Provide the [x, y] coordinate of the cell's center where the given text is located.  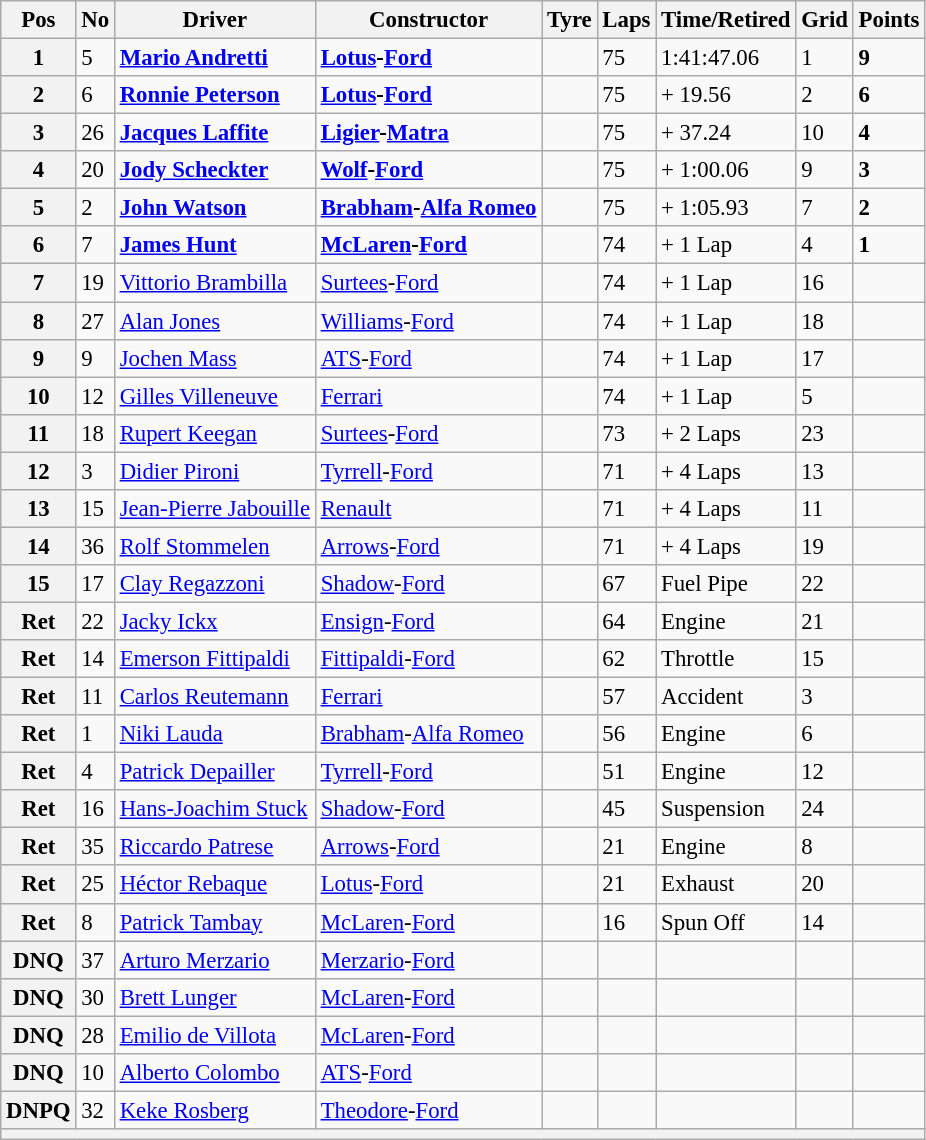
Theodore-Ford [428, 1110]
Mario Andretti [214, 58]
Driver [214, 20]
32 [95, 1110]
Niki Lauda [214, 734]
Wolf-Ford [428, 170]
Grid [824, 20]
67 [626, 584]
Jacques Laffite [214, 133]
30 [95, 997]
Riccardo Patrese [214, 847]
Emilio de Villota [214, 1035]
1:41:47.06 [726, 58]
Merzario-Ford [428, 960]
Clay Regazzoni [214, 584]
Williams-Ford [428, 321]
56 [626, 734]
Constructor [428, 20]
Patrick Depailler [214, 772]
23 [824, 433]
Brett Lunger [214, 997]
No [95, 20]
27 [95, 321]
Time/Retired [726, 20]
+ 1:05.93 [726, 208]
Exhaust [726, 885]
Points [888, 20]
24 [824, 809]
James Hunt [214, 245]
Laps [626, 20]
Ronnie Peterson [214, 95]
Carlos Reutemann [214, 697]
+ 2 Laps [726, 433]
36 [95, 546]
Pos [38, 20]
+ 19.56 [726, 95]
62 [626, 659]
28 [95, 1035]
Suspension [726, 809]
Rupert Keegan [214, 433]
Jochen Mass [214, 358]
Alan Jones [214, 321]
26 [95, 133]
Keke Rosberg [214, 1110]
Fittipaldi-Ford [428, 659]
Vittorio Brambilla [214, 283]
+ 37.24 [726, 133]
73 [626, 433]
DNPQ [38, 1110]
Rolf Stommelen [214, 546]
57 [626, 697]
64 [626, 621]
John Watson [214, 208]
51 [626, 772]
Jean-Pierre Jabouille [214, 509]
Spun Off [726, 922]
Hans-Joachim Stuck [214, 809]
Jody Scheckter [214, 170]
Jacky Ickx [214, 621]
37 [95, 960]
25 [95, 885]
Patrick Tambay [214, 922]
+ 1:00.06 [726, 170]
Ensign-Ford [428, 621]
Alberto Colombo [214, 1073]
Arturo Merzario [214, 960]
Ligier-Matra [428, 133]
Tyre [570, 20]
Throttle [726, 659]
Renault [428, 509]
Accident [726, 697]
45 [626, 809]
Héctor Rebaque [214, 885]
35 [95, 847]
Didier Pironi [214, 471]
Emerson Fittipaldi [214, 659]
Gilles Villeneuve [214, 396]
Fuel Pipe [726, 584]
